Search for the cell housing the specified text and yield its [x, y] center coordinate. 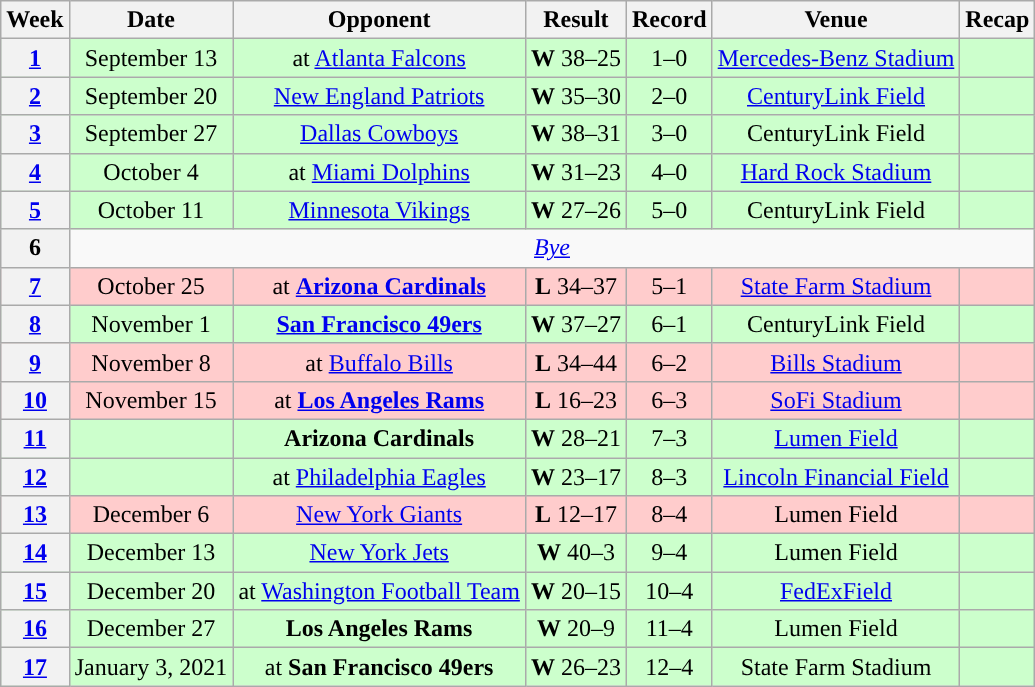
SoFi Stadium [836, 400]
Bye [552, 248]
8–3 [669, 477]
Los Angeles Rams [380, 629]
FedExField [836, 591]
December 20 [151, 591]
W 26–23 [576, 667]
L 12–17 [576, 515]
6–3 [669, 400]
Hard Rock Stadium [836, 172]
New England Patriots [380, 96]
Date [151, 20]
W 23–17 [576, 477]
5–1 [669, 286]
W 35–30 [576, 96]
12–4 [669, 667]
17 [35, 667]
W 27–26 [576, 210]
7–3 [669, 438]
at Miami Dolphins [380, 172]
Dallas Cowboys [380, 134]
8 [35, 324]
New York Jets [380, 553]
10–4 [669, 591]
6–2 [669, 362]
Arizona Cardinals [380, 438]
7 [35, 286]
4–0 [669, 172]
4 [35, 172]
3–0 [669, 134]
W 20–15 [576, 591]
W 37–27 [576, 324]
8–4 [669, 515]
W 31–23 [576, 172]
14 [35, 553]
November 15 [151, 400]
at Arizona Cardinals [380, 286]
W 38–25 [576, 58]
Minnesota Vikings [380, 210]
at Atlanta Falcons [380, 58]
November 8 [151, 362]
December 13 [151, 553]
9 [35, 362]
L 16–23 [576, 400]
November 1 [151, 324]
October 25 [151, 286]
10 [35, 400]
September 20 [151, 96]
Venue [836, 20]
at Los Angeles Rams [380, 400]
San Francisco 49ers [380, 324]
Week [35, 20]
December 6 [151, 515]
2–0 [669, 96]
5 [35, 210]
October 4 [151, 172]
6–1 [669, 324]
1 [35, 58]
12 [35, 477]
at Philadelphia Eagles [380, 477]
New York Giants [380, 515]
6 [35, 248]
September 13 [151, 58]
1–0 [669, 58]
13 [35, 515]
3 [35, 134]
Lincoln Financial Field [836, 477]
11 [35, 438]
September 27 [151, 134]
L 34–37 [576, 286]
W 38–31 [576, 134]
W 20–9 [576, 629]
Bills Stadium [836, 362]
Recap [998, 20]
5–0 [669, 210]
L 34–44 [576, 362]
11–4 [669, 629]
2 [35, 96]
Record [669, 20]
at Washington Football Team [380, 591]
at San Francisco 49ers [380, 667]
W 40–3 [576, 553]
December 27 [151, 629]
Mercedes-Benz Stadium [836, 58]
October 11 [151, 210]
Opponent [380, 20]
9–4 [669, 553]
15 [35, 591]
16 [35, 629]
January 3, 2021 [151, 667]
Result [576, 20]
at Buffalo Bills [380, 362]
W 28–21 [576, 438]
